Output the [X, Y] coordinate of the center of the cell containing the given text.  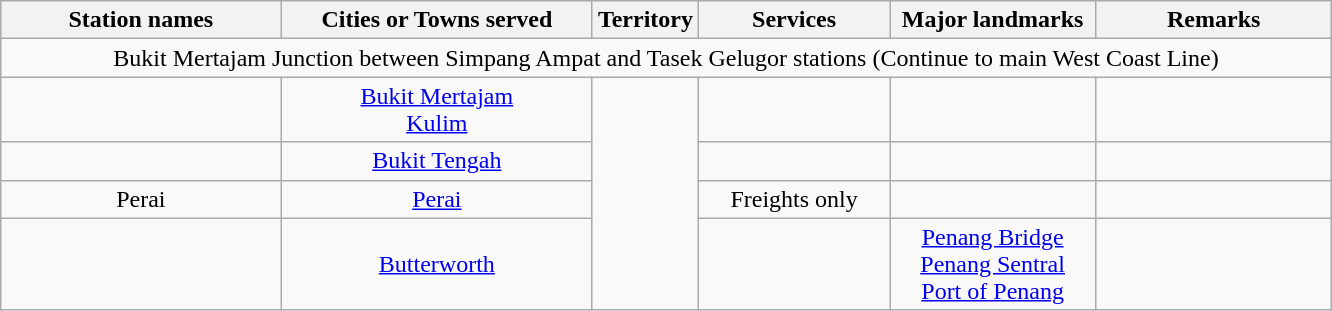
Cities or Towns served [436, 20]
Major landmarks [993, 20]
Bukit Tengah [436, 161]
Remarks [1214, 20]
Bukit MertajamKulim [436, 110]
Bukit Mertajam Junction between Simpang Ampat and Tasek Gelugor stations (Continue to main West Coast Line) [666, 58]
Penang Bridge Penang SentralPort of Penang [993, 264]
Butterworth [436, 264]
Station names [140, 20]
Freights only [794, 199]
Territory [645, 20]
Services [794, 20]
